Return (X, Y) of the center of cell containing provided text 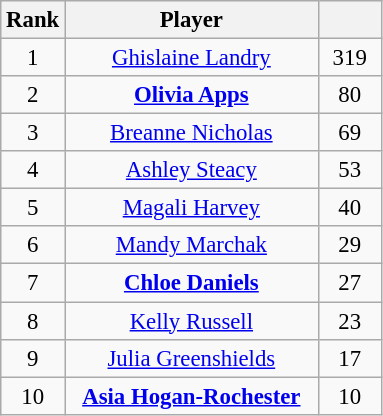
Breanne Nicholas (192, 133)
69 (350, 133)
Asia Hogan-Rochester (192, 396)
Player (192, 20)
9 (33, 358)
29 (350, 245)
27 (350, 283)
23 (350, 321)
17 (350, 358)
Mandy Marchak (192, 245)
80 (350, 95)
40 (350, 208)
4 (33, 170)
6 (33, 245)
Kelly Russell (192, 321)
8 (33, 321)
53 (350, 170)
Magali Harvey (192, 208)
Chloe Daniels (192, 283)
Ghislaine Landry (192, 58)
Julia Greenshields (192, 358)
5 (33, 208)
7 (33, 283)
2 (33, 95)
1 (33, 58)
319 (350, 58)
Ashley Steacy (192, 170)
3 (33, 133)
Rank (33, 20)
Olivia Apps (192, 95)
